Capture the cell that displays the provided text and extract its [X, Y] central coordinate. 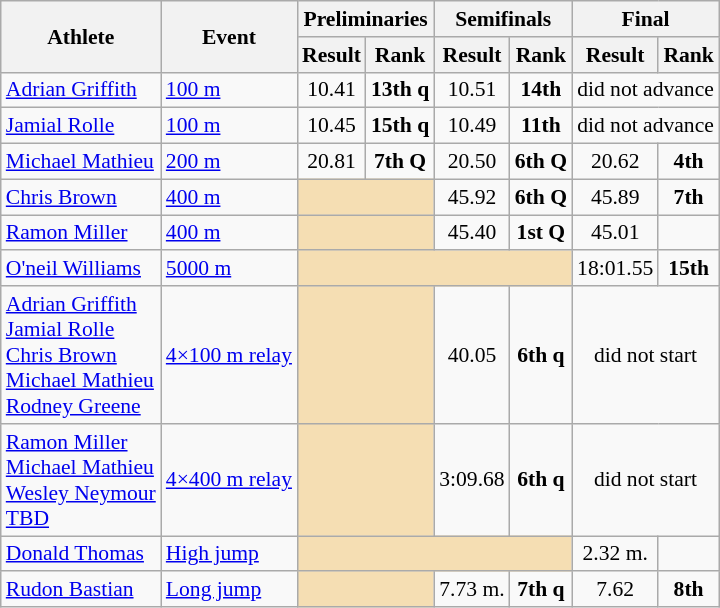
20.62 [615, 162]
20.81 [332, 162]
10.51 [472, 90]
7.73 m. [472, 590]
15th q [400, 126]
11th [541, 126]
Long jump [229, 590]
45.89 [615, 197]
1st Q [541, 233]
Adrian GriffithJamial RolleChris BrownMichael MathieuRodney Greene [81, 355]
5000 m [229, 269]
Rudon Bastian [81, 590]
High jump [229, 554]
Event [229, 36]
Ramon MillerMichael MathieuWesley NeymourTBD [81, 480]
45.92 [472, 197]
4th [688, 162]
Michael Mathieu [81, 162]
Jamial Rolle [81, 126]
14th [541, 90]
Adrian Griffith [81, 90]
Athlete [81, 36]
45.40 [472, 233]
8th [688, 590]
45.01 [615, 233]
Final [646, 19]
40.05 [472, 355]
18:01.55 [615, 269]
7.62 [615, 590]
200 m [229, 162]
7th Q [400, 162]
13th q [400, 90]
10.45 [332, 126]
3:09.68 [472, 480]
7th [688, 197]
Semifinals [503, 19]
Ramon Miller [81, 233]
7th q [541, 590]
10.49 [472, 126]
2.32 m. [615, 554]
Chris Brown [81, 197]
10.41 [332, 90]
4×400 m relay [229, 480]
20.50 [472, 162]
4×100 m relay [229, 355]
Preliminaries [366, 19]
O'neil Williams [81, 269]
15th [688, 269]
Donald Thomas [81, 554]
